Search for the cell housing the specified text and yield its [X, Y] center coordinate. 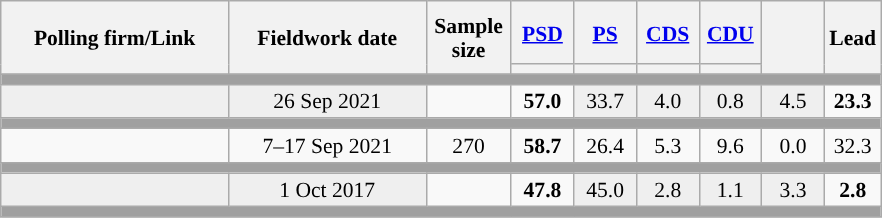
26.4 [606, 146]
Sample size [468, 38]
58.7 [542, 146]
7–17 Sep 2021 [327, 146]
1 Oct 2017 [327, 190]
CDU [730, 32]
0.8 [730, 101]
4.5 [794, 101]
0.0 [794, 146]
3.3 [794, 190]
45.0 [606, 190]
47.8 [542, 190]
CDS [668, 32]
Lead [852, 38]
PSD [542, 32]
32.3 [852, 146]
1.1 [730, 190]
Fieldwork date [327, 38]
5.3 [668, 146]
33.7 [606, 101]
9.6 [730, 146]
Polling firm/Link [115, 38]
4.0 [668, 101]
26 Sep 2021 [327, 101]
PS [606, 32]
57.0 [542, 101]
270 [468, 146]
23.3 [852, 101]
